Locate the cell with the specified text and output its (X, Y) center coordinate. 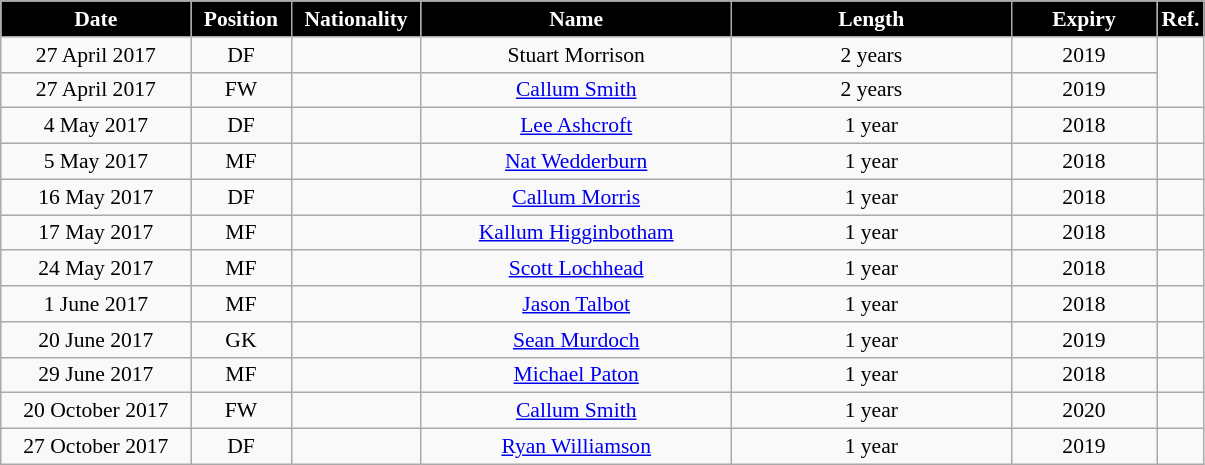
Length (871, 19)
Position (241, 19)
27 October 2017 (96, 447)
20 June 2017 (96, 340)
4 May 2017 (96, 126)
Jason Talbot (576, 304)
24 May 2017 (96, 269)
Date (96, 19)
Nationality (356, 19)
Kallum Higginbotham (576, 233)
Sean Murdoch (576, 340)
Expiry (1084, 19)
17 May 2017 (96, 233)
Callum Morris (576, 197)
Scott Lochhead (576, 269)
Nat Wedderburn (576, 162)
Michael Paton (576, 375)
29 June 2017 (96, 375)
5 May 2017 (96, 162)
Stuart Morrison (576, 55)
GK (241, 340)
Lee Ashcroft (576, 126)
2020 (1084, 411)
Name (576, 19)
Ryan Williamson (576, 447)
Ref. (1180, 19)
20 October 2017 (96, 411)
16 May 2017 (96, 197)
1 June 2017 (96, 304)
